From the cell containing the given text, extract its center point as (X, Y) coordinate. 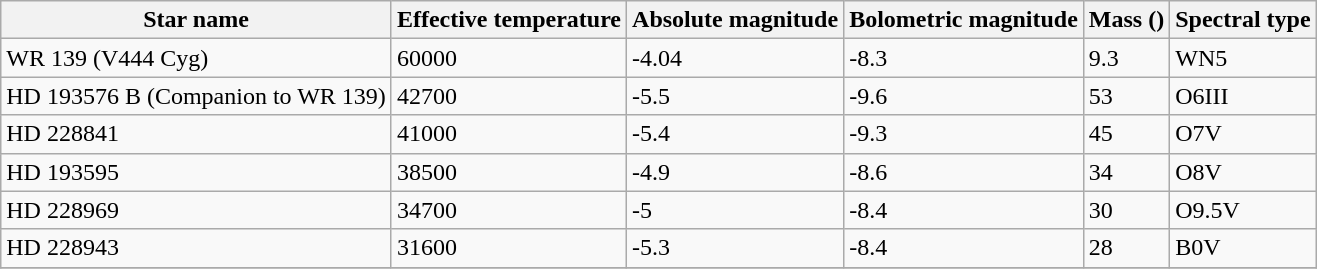
-5.3 (736, 248)
-5.5 (736, 96)
O8V (1243, 172)
9.3 (1126, 58)
Spectral type (1243, 20)
HD 228969 (196, 210)
28 (1126, 248)
30 (1126, 210)
-4.9 (736, 172)
53 (1126, 96)
45 (1126, 134)
HD 228943 (196, 248)
Effective temperature (508, 20)
60000 (508, 58)
O9.5V (1243, 210)
Star name (196, 20)
34700 (508, 210)
Bolometric magnitude (964, 20)
Absolute magnitude (736, 20)
42700 (508, 96)
-8.6 (964, 172)
WN5 (1243, 58)
31600 (508, 248)
HD 193595 (196, 172)
WR 139 (V444 Cyg) (196, 58)
-8.3 (964, 58)
-9.6 (964, 96)
-5 (736, 210)
O6III (1243, 96)
B0V (1243, 248)
HD 228841 (196, 134)
41000 (508, 134)
O7V (1243, 134)
34 (1126, 172)
-9.3 (964, 134)
Mass () (1126, 20)
-4.04 (736, 58)
-5.4 (736, 134)
38500 (508, 172)
HD 193576 B (Companion to WR 139) (196, 96)
